Pinpoint the cell where the given text exists, returning its (x, y) midpoint coordinate. 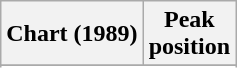
Chart (1989) (72, 34)
Peakposition (189, 34)
